For the text-containing cell, return its midpoint in [x, y] coordinate format. 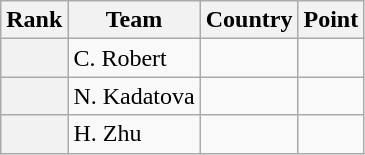
N. Kadatova [134, 96]
H. Zhu [134, 134]
Team [134, 20]
Rank [34, 20]
C. Robert [134, 58]
Country [249, 20]
Point [331, 20]
